Provide the (X, Y) coordinate of the cell's center where the given text is located.  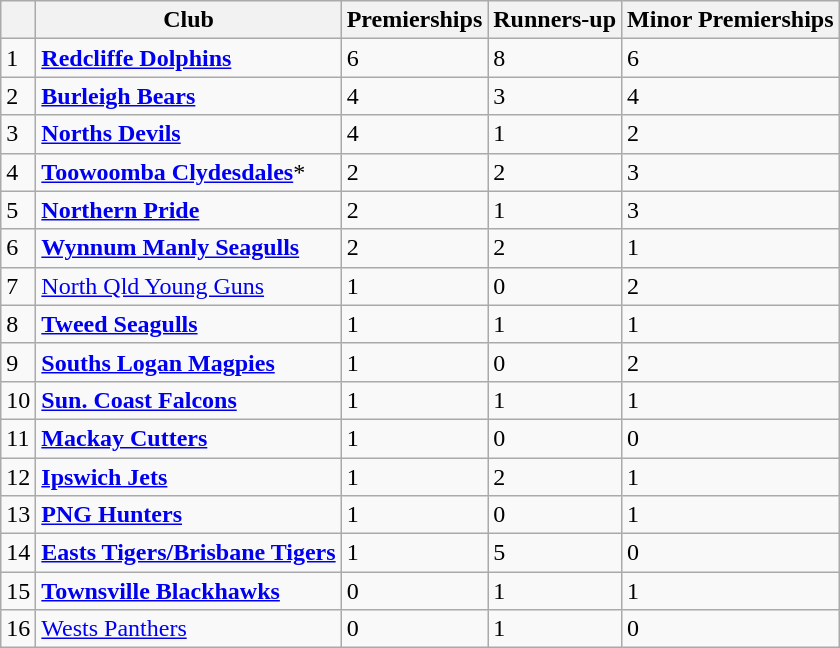
Burleigh Bears (188, 96)
11 (18, 438)
Ipswich Jets (188, 477)
Redcliffe Dolphins (188, 58)
Easts Tigers/Brisbane Tigers (188, 553)
Wynnum Manly Seagulls (188, 248)
Premierships (414, 20)
PNG Hunters (188, 515)
Tweed Seagulls (188, 324)
10 (18, 400)
15 (18, 591)
14 (18, 553)
16 (18, 629)
7 (18, 286)
9 (18, 362)
Norths Devils (188, 134)
Runners-up (555, 20)
Sun. Coast Falcons (188, 400)
Club (188, 20)
North Qld Young Guns (188, 286)
Mackay Cutters (188, 438)
Toowoomba Clydesdales* (188, 172)
13 (18, 515)
Townsville Blackhawks (188, 591)
Souths Logan Magpies (188, 362)
Minor Premierships (731, 20)
Wests Panthers (188, 629)
12 (18, 477)
Northern Pride (188, 210)
